Output the [X, Y] coordinate of the center of the cell containing the given text.  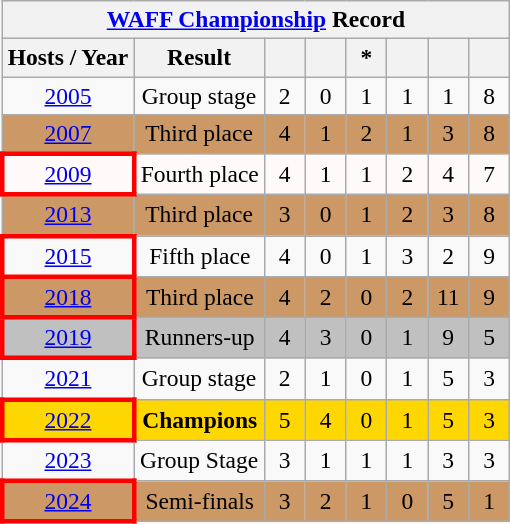
Champions [200, 420]
Group Stage [200, 460]
Fourth place [200, 174]
2022 [68, 420]
2009 [68, 174]
* [366, 57]
WAFF Championship Record [256, 19]
2019 [68, 338]
2007 [68, 134]
2005 [68, 95]
2021 [68, 378]
Hosts / Year [68, 57]
2023 [68, 460]
Runners-up [200, 338]
2015 [68, 256]
Result [200, 57]
2013 [68, 214]
2018 [68, 296]
Semi-finals [200, 500]
2024 [68, 500]
11 [448, 296]
7 [490, 174]
Fifth place [200, 256]
